Pinpoint the cell where the given text exists, returning its [x, y] midpoint coordinate. 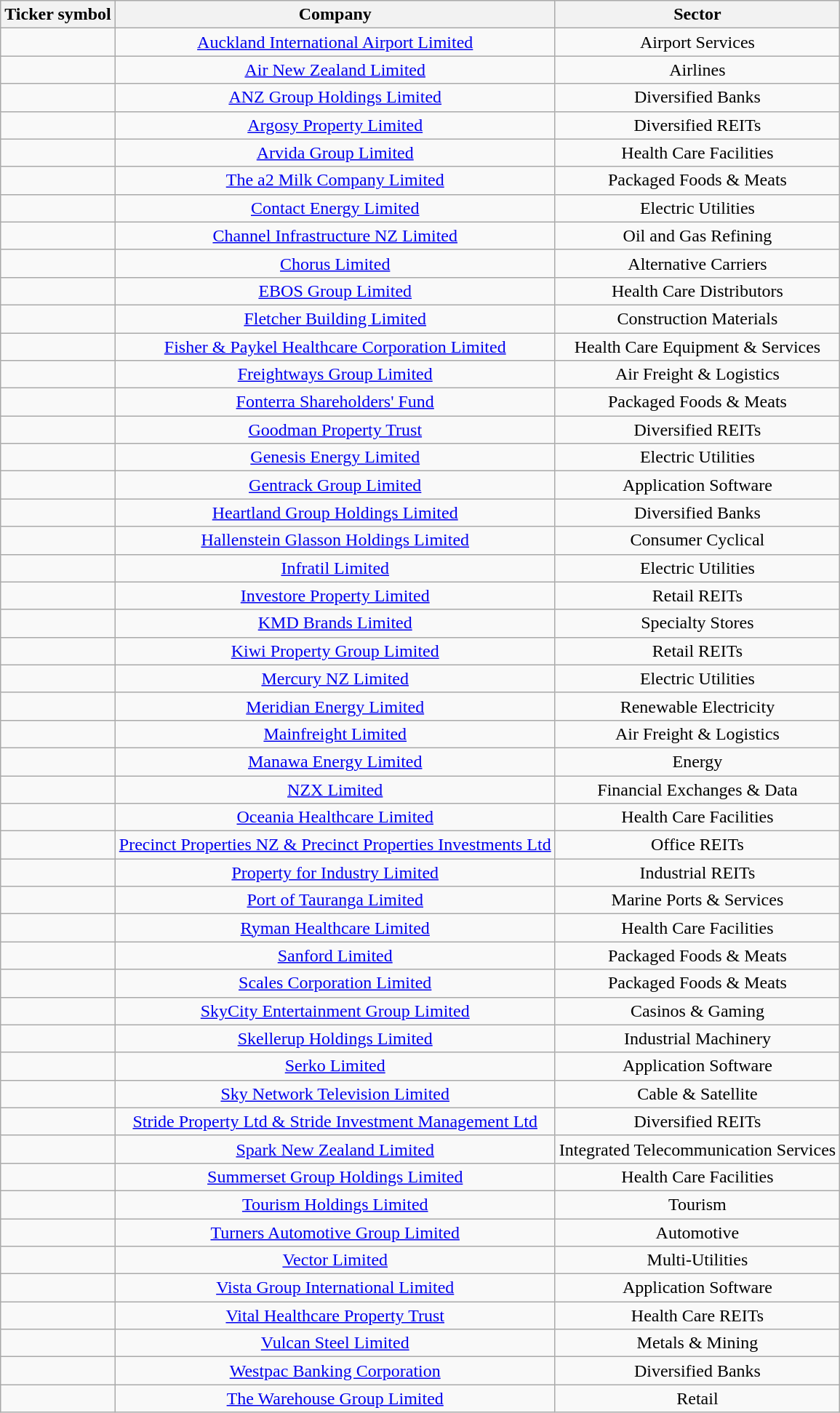
Arvida Group Limited [335, 153]
Kiwi Property Group Limited [335, 651]
Meridian Energy Limited [335, 706]
Metals & Mining [697, 1343]
Health Care REITs [697, 1316]
Airlines [697, 70]
Vital Healthcare Property Trust [335, 1316]
Summerset Group Holdings Limited [335, 1177]
Tourism Holdings Limited [335, 1204]
Auckland International Airport Limited [335, 42]
Scales Corporation Limited [335, 983]
Mercury NZ Limited [335, 679]
Financial Exchanges & Data [697, 789]
Turners Automotive Group Limited [335, 1233]
Multi-Utilities [697, 1260]
Retail [697, 1398]
ANZ Group Holdings Limited [335, 97]
Heartland Group Holdings Limited [335, 513]
Oil and Gas Refining [697, 236]
Vector Limited [335, 1260]
Oceania Healthcare Limited [335, 817]
Freightways Group Limited [335, 375]
Air New Zealand Limited [335, 70]
Property for Industry Limited [335, 873]
Energy [697, 761]
NZX Limited [335, 789]
Health Care Distributors [697, 291]
Ryman Healthcare Limited [335, 928]
Infratil Limited [335, 568]
Ticker symbol [58, 15]
Company [335, 15]
Fonterra Shareholders' Fund [335, 402]
Stride Property Ltd & Stride Investment Management Ltd [335, 1121]
Industrial REITs [697, 873]
Gentrack Group Limited [335, 485]
Cable & Satellite [697, 1094]
Automotive [697, 1233]
Westpac Banking Corporation [335, 1371]
Contact Energy Limited [335, 208]
Port of Tauranga Limited [335, 900]
Integrated Telecommunication Services [697, 1149]
Vulcan Steel Limited [335, 1343]
Investore Property Limited [335, 596]
Precinct Properties NZ & Precinct Properties Investments Ltd [335, 845]
Sky Network Television Limited [335, 1094]
Casinos & Gaming [697, 1011]
Sector [697, 15]
SkyCity Entertainment Group Limited [335, 1011]
Construction Materials [697, 319]
Genesis Energy Limited [335, 457]
Office REITs [697, 845]
Specialty Stores [697, 623]
Skellerup Holdings Limited [335, 1038]
Consumer Cyclical [697, 540]
Argosy Property Limited [335, 125]
Alternative Carriers [697, 263]
Renewable Electricity [697, 706]
Tourism [697, 1204]
Goodman Property Trust [335, 430]
Mainfreight Limited [335, 734]
KMD Brands Limited [335, 623]
Industrial Machinery [697, 1038]
Health Care Equipment & Services [697, 347]
Hallenstein Glasson Holdings Limited [335, 540]
EBOS Group Limited [335, 291]
Vista Group International Limited [335, 1288]
Fletcher Building Limited [335, 319]
The a2 Milk Company Limited [335, 180]
Marine Ports & Services [697, 900]
Serko Limited [335, 1066]
Sanford Limited [335, 956]
Manawa Energy Limited [335, 761]
Channel Infrastructure NZ Limited [335, 236]
Chorus Limited [335, 263]
Spark New Zealand Limited [335, 1149]
Airport Services [697, 42]
Fisher & Paykel Healthcare Corporation Limited [335, 347]
The Warehouse Group Limited [335, 1398]
